Locate the cell with the specified text and output its [x, y] center coordinate. 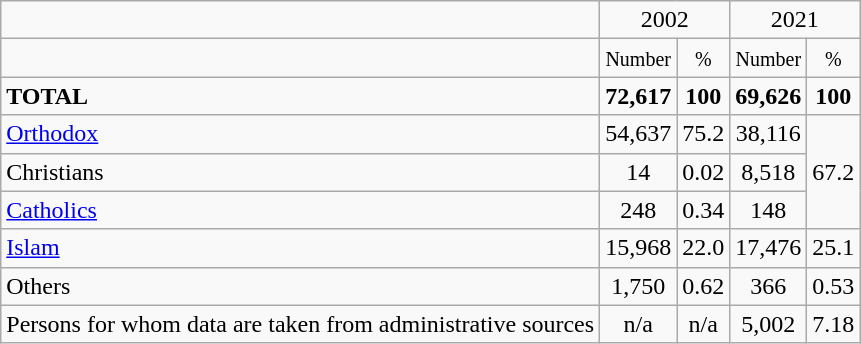
7.18 [834, 324]
Orthodox [300, 134]
67.2 [834, 172]
0.62 [704, 286]
366 [768, 286]
54,637 [638, 134]
248 [638, 210]
Catholics [300, 210]
Others [300, 286]
38,116 [768, 134]
15,968 [638, 248]
0.53 [834, 286]
17,476 [768, 248]
0.34 [704, 210]
22.0 [704, 248]
5,002 [768, 324]
1,750 [638, 286]
14 [638, 172]
69,626 [768, 96]
TOTAL [300, 96]
Persons for whom data are taken from administrative sources [300, 324]
8,518 [768, 172]
0.02 [704, 172]
Christians [300, 172]
2002 [665, 20]
Islam [300, 248]
148 [768, 210]
72,617 [638, 96]
75.2 [704, 134]
25.1 [834, 248]
2021 [795, 20]
